For the text-containing cell, return its midpoint in [X, Y] coordinate format. 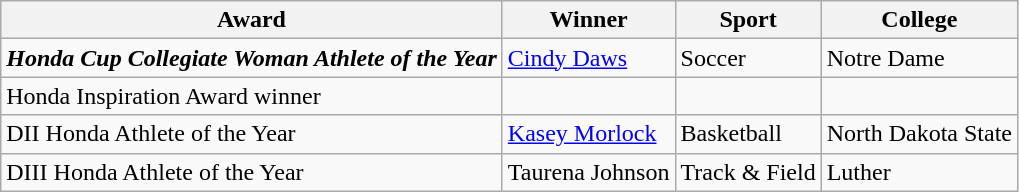
Basketball [748, 134]
Notre Dame [919, 58]
North Dakota State [919, 134]
Winner [588, 20]
Soccer [748, 58]
DII Honda Athlete of the Year [252, 134]
Award [252, 20]
Sport [748, 20]
College [919, 20]
DIII Honda Athlete of the Year [252, 172]
Honda Cup Collegiate Woman Athlete of the Year [252, 58]
Honda Inspiration Award winner [252, 96]
Track & Field [748, 172]
Taurena Johnson [588, 172]
Cindy Daws [588, 58]
Kasey Morlock [588, 134]
Luther [919, 172]
